Scan for the cell matching the given text and deliver its [X, Y] coordinate at center. 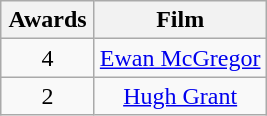
2 [48, 96]
4 [48, 58]
Hugh Grant [180, 96]
Film [180, 20]
Ewan McGregor [180, 58]
Awards [48, 20]
